Capture the cell that displays the provided text and extract its (x, y) central coordinate. 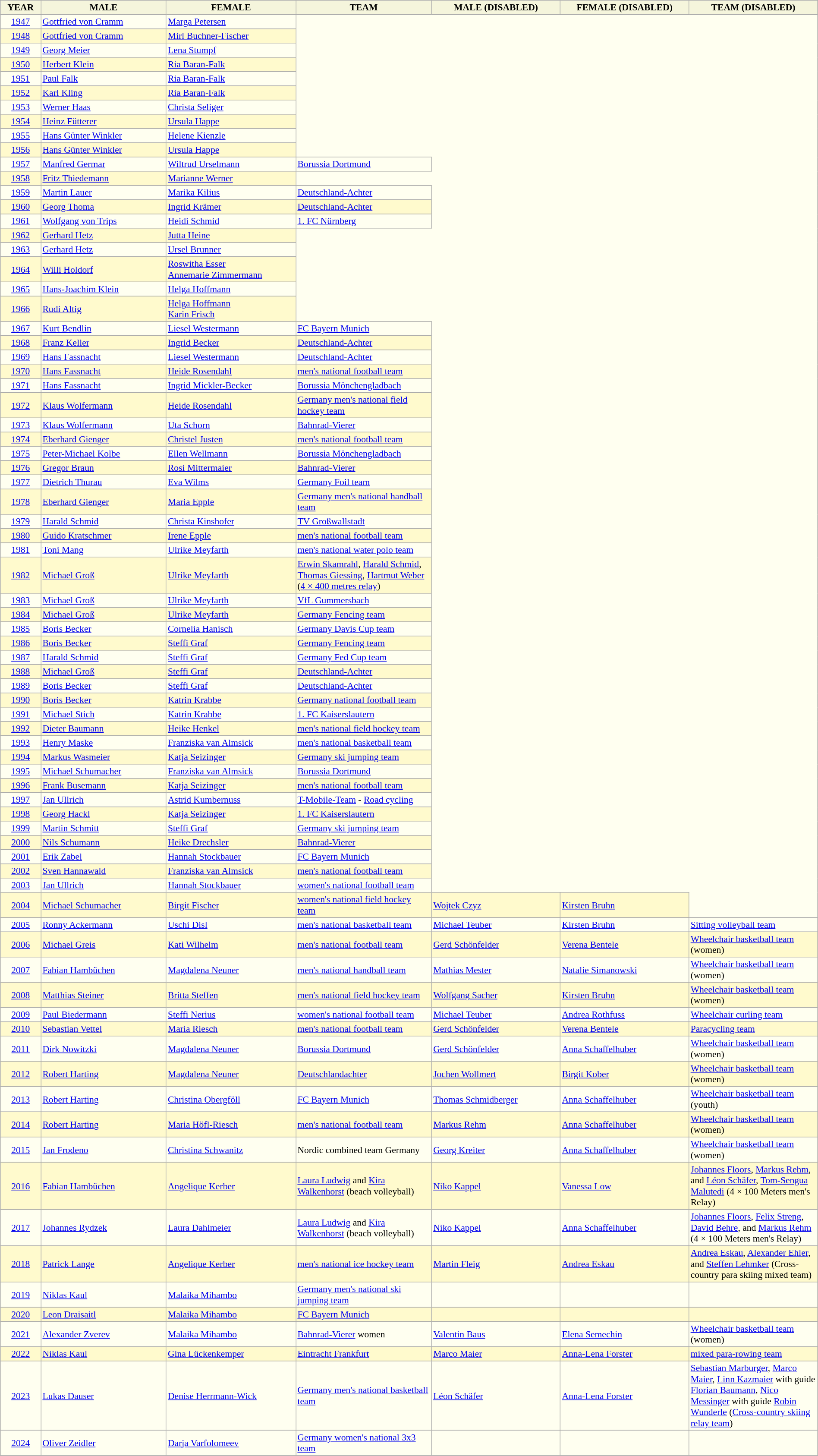
Markus Rehm (496, 1124)
1964 (21, 269)
Lukas Dauser (104, 1396)
Germany women's national 3x3 team (364, 1443)
1987 (21, 658)
1998 (21, 814)
MALE (DISABLED) (496, 8)
Christa Kinshofer (231, 521)
Hans-Joachim Klein (104, 289)
TV Großwallstadt (364, 521)
1951 (21, 79)
Wolfgang von Trips (104, 221)
Toni Mang (104, 550)
1993 (21, 743)
Michael Greis (104, 944)
Marga Petersen (231, 22)
1953 (21, 107)
Kurt Bendlin (104, 329)
Germany men's national field hockey team (364, 405)
Rosi Mittermaier (231, 468)
Ursel Brunner (231, 249)
Christina Obergföll (231, 1099)
Andrea Eskau (625, 1264)
Marika Kilius (231, 192)
Helga Hoffmann (231, 289)
1949 (21, 50)
Germany Fed Cup team (364, 658)
1983 (21, 601)
Martin Lauer (104, 192)
1962 (21, 236)
Darja Varfolomeev (231, 1443)
1. FC Nürnberg (364, 221)
Heike Drechsler (231, 842)
Germany men's national basketball team (364, 1396)
1950 (21, 65)
YEAR (21, 8)
Christina Schwanitz (231, 1150)
Dieter Baumann (104, 728)
Willi Holdorf (104, 269)
Léon Schäfer (496, 1396)
Johannes Floors, Felix Streng, David Behre, and Markus Rehm (4 × 100 Meters men's Relay) (753, 1228)
2024 (21, 1443)
2007 (21, 970)
Guido Kratschmer (104, 536)
Dietrich Thurau (104, 482)
1955 (21, 136)
Cornelia Hanisch (231, 629)
Germany men's national handball team (364, 501)
1995 (21, 772)
Rudi Altig (104, 309)
1989 (21, 686)
FEMALE (DISABLED) (625, 8)
1969 (21, 357)
TEAM (364, 8)
Irene Epple (231, 536)
Vanessa Low (625, 1186)
Maria Epple (231, 501)
Michael Stich (104, 715)
Werner Haas (104, 107)
1952 (21, 93)
2017 (21, 1228)
1961 (21, 221)
Marianne Werner (231, 179)
1967 (21, 329)
men's national ice hockey team (364, 1264)
1960 (21, 207)
men's national water polo team (364, 550)
Erwin Skamrahl, Harald Schmid, Thomas Giessing, Hartmut Weber (4 × 400 metres relay) (364, 575)
1982 (21, 575)
2014 (21, 1124)
Germany men's national ski jumping team (364, 1295)
Wheelchair curling team (753, 1015)
2000 (21, 842)
Germany national football team (364, 700)
Georg Hackl (104, 814)
Thomas Schmidberger (496, 1099)
1965 (21, 289)
1979 (21, 521)
1954 (21, 122)
2008 (21, 995)
Ellen Wellmann (231, 453)
Christa Seliger (231, 107)
Wheelchair basketball team (youth) (753, 1099)
Paracycling team (753, 1029)
Mathias Mester (496, 970)
Heike Henkel (231, 728)
1975 (21, 453)
Oliver Zeidler (104, 1443)
1963 (21, 249)
Jutta Heine (231, 236)
FEMALE (231, 8)
2020 (21, 1314)
Nordic combined team Germany (364, 1150)
Jochen Wollmert (496, 1074)
2003 (21, 886)
Leon Draisaitl (104, 1314)
2010 (21, 1029)
1992 (21, 728)
men's national handball team (364, 970)
Helene Kienzle (231, 136)
1976 (21, 468)
Laura Dahlmeier (231, 1228)
Martin Schmitt (104, 829)
women's national field hockey team (364, 905)
1994 (21, 757)
Denise Herrmann-Wick (231, 1396)
Britta Steffen (231, 995)
Peter-Michael Kolbe (104, 453)
Frank Busemann (104, 785)
1972 (21, 405)
Helga HoffmannKarin Frisch (231, 309)
Gina Lückenkemper (231, 1354)
Wojtek Czyz (496, 905)
2022 (21, 1354)
1986 (21, 643)
Paul Falk (104, 79)
2001 (21, 857)
Elena Semechin (625, 1334)
Patrick Lange (104, 1264)
1948 (21, 36)
1999 (21, 829)
Georg Kreiter (496, 1150)
2009 (21, 1015)
VfL Gummersbach (364, 601)
Erik Zabel (104, 857)
Ingrid Becker (231, 343)
2018 (21, 1264)
Germany Foil team (364, 482)
Georg Meier (104, 50)
2016 (21, 1186)
1947 (21, 22)
Herbert Klein (104, 65)
Roswitha EsserAnnemarie Zimmermann (231, 269)
Valentin Baus (496, 1334)
Andrea Eskau, Alexander Ehler, and Steffen Lehmker (Cross-country para skiing mixed team) (753, 1264)
Georg Thoma (104, 207)
Uta Schorn (231, 425)
1980 (21, 536)
2005 (21, 924)
1959 (21, 192)
2006 (21, 944)
Martin Fleig (496, 1264)
Eva Wilms (231, 482)
Eintracht Frankfurt (364, 1354)
2023 (21, 1396)
Birgit Fischer (231, 905)
Wolfgang Sacher (496, 995)
Karl Kling (104, 93)
1981 (21, 550)
Jan Frodeno (104, 1150)
MALE (104, 8)
1978 (21, 501)
2013 (21, 1099)
1996 (21, 785)
Ingrid Mickler-Becker (231, 386)
Birgit Kober (625, 1074)
Matthias Steiner (104, 995)
Maria Riesch (231, 1029)
Johannes Rydzek (104, 1228)
2004 (21, 905)
Ronny Ackermann (104, 924)
Mirl Buchner-Fischer (231, 36)
1988 (21, 671)
2011 (21, 1049)
mixed para-rowing team (753, 1354)
Sebastian Vettel (104, 1029)
Lena Stumpf (231, 50)
1966 (21, 309)
Ingrid Krämer (231, 207)
Gregor Braun (104, 468)
TEAM (DISABLED) (753, 8)
Franz Keller (104, 343)
1991 (21, 715)
1974 (21, 439)
Heinz Fütterer (104, 122)
Bahnrad-Vierer women (364, 1334)
1958 (21, 179)
Marco Maier (496, 1354)
Astrid Kumbernuss (231, 800)
1997 (21, 800)
Heidi Schmid (231, 221)
Steffi Nerius (231, 1015)
Alexander Zverev (104, 1334)
1970 (21, 371)
Wiltrud Urselmann (231, 164)
1968 (21, 343)
1977 (21, 482)
Uschi Disl (231, 924)
Henry Maske (104, 743)
Andrea Rothfuss (625, 1015)
Deutschlandachter (364, 1074)
2012 (21, 1074)
2021 (21, 1334)
2019 (21, 1295)
Johannes Floors, Markus Rehm, and Léon Schäfer, Tom-Sengua Malutedi (4 × 100 Meters men's Relay) (753, 1186)
Fritz Thiedemann (104, 179)
2015 (21, 1150)
Sitting volleyball team (753, 924)
Christel Justen (231, 439)
2002 (21, 871)
Sven Hannawald (104, 871)
Kati Wilhelm (231, 944)
Manfred Germar (104, 164)
Maria Höfl-Riesch (231, 1124)
1971 (21, 386)
Natalie Simanowski (625, 970)
T-Mobile-Team - Road cycling (364, 800)
1973 (21, 425)
Dirk Nowitzki (104, 1049)
1956 (21, 150)
1984 (21, 615)
1985 (21, 629)
Paul Biedermann (104, 1015)
1957 (21, 164)
Markus Wasmeier (104, 757)
1990 (21, 700)
Nils Schumann (104, 842)
Germany Davis Cup team (364, 629)
